Pinpoint the cell where the given text exists, returning its [X, Y] midpoint coordinate. 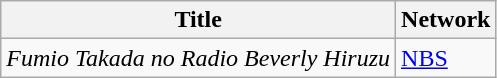
Title [198, 20]
NBS [446, 58]
Network [446, 20]
Fumio Takada no Radio Beverly Hiruzu [198, 58]
